For the text-containing cell, return its midpoint in (X, Y) coordinate format. 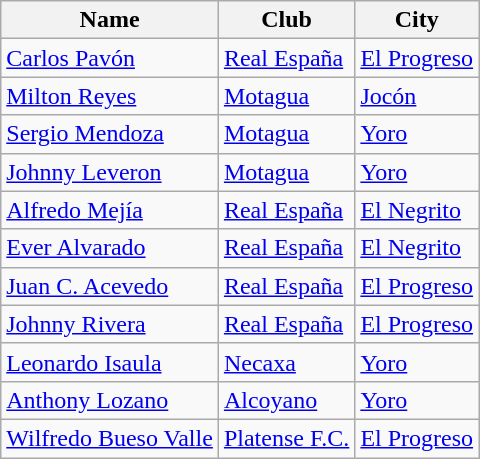
Alcoyano (286, 400)
Milton Reyes (110, 96)
City (417, 20)
Sergio Mendoza (110, 134)
Jocón (417, 96)
Alfredo Mejía (110, 210)
Name (110, 20)
Wilfredo Bueso Valle (110, 438)
Platense F.C. (286, 438)
Necaxa (286, 362)
Ever Alvarado (110, 248)
Juan C. Acevedo (110, 286)
Club (286, 20)
Johnny Leveron (110, 172)
Johnny Rivera (110, 324)
Anthony Lozano (110, 400)
Carlos Pavón (110, 58)
Leonardo Isaula (110, 362)
